Scan for the cell matching the given text and deliver its [x, y] coordinate at center. 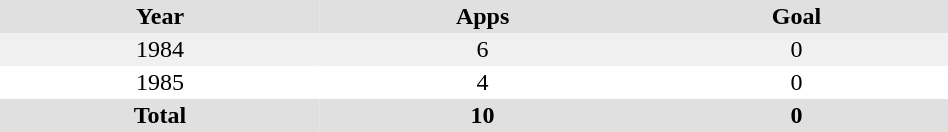
4 [482, 82]
1985 [160, 82]
Total [160, 116]
Apps [482, 16]
6 [482, 50]
Goal [796, 16]
10 [482, 116]
Year [160, 16]
1984 [160, 50]
